Locate the cell with the specified text and output its (x, y) center coordinate. 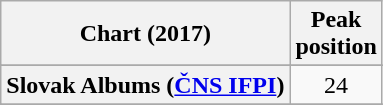
Peak position (336, 34)
24 (336, 85)
Slovak Albums (ČNS IFPI) (146, 85)
Chart (2017) (146, 34)
